Locate the cell with the specified text and output its (X, Y) center coordinate. 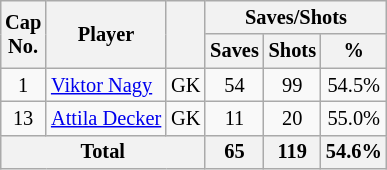
Shots (292, 51)
Attila Decker (106, 118)
119 (292, 152)
99 (292, 85)
Viktor Nagy (106, 85)
Saves/Shots (296, 17)
Saves (234, 51)
20 (292, 118)
11 (234, 118)
Player (106, 34)
Total (102, 152)
54 (234, 85)
55.0% (354, 118)
13 (23, 118)
54.6% (354, 152)
54.5% (354, 85)
1 (23, 85)
% (354, 51)
CapNo. (23, 34)
65 (234, 152)
